Return the [X, Y] coordinate for the center point of the cell that contains the specified text.  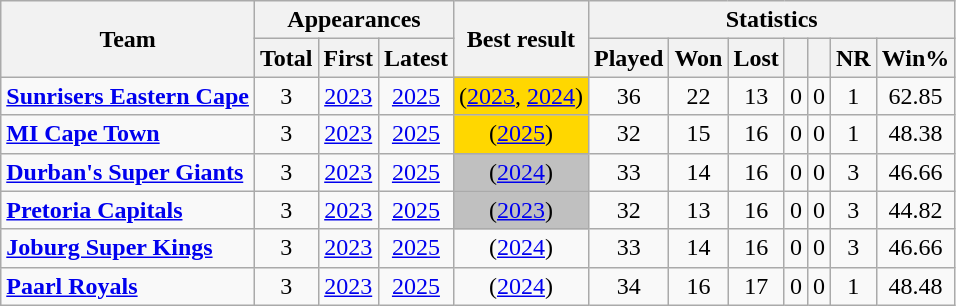
Played [628, 58]
First [348, 58]
(2023) [520, 210]
Statistics [771, 20]
Appearances [354, 20]
62.85 [916, 96]
Total [286, 58]
44.82 [916, 210]
Won [698, 58]
48.48 [916, 286]
Joburg Super Kings [128, 248]
Lost [756, 58]
36 [628, 96]
Sunrisers Eastern Cape [128, 96]
22 [698, 96]
48.38 [916, 134]
(2025) [520, 134]
MI Cape Town [128, 134]
15 [698, 134]
17 [756, 286]
Paarl Royals [128, 286]
(2023, 2024) [520, 96]
Pretoria Capitals [128, 210]
Durban's Super Giants [128, 172]
Team [128, 39]
Best result [520, 39]
Win% [916, 58]
Latest [416, 58]
34 [628, 286]
NR [854, 58]
